For the text-containing cell, return its midpoint in [X, Y] coordinate format. 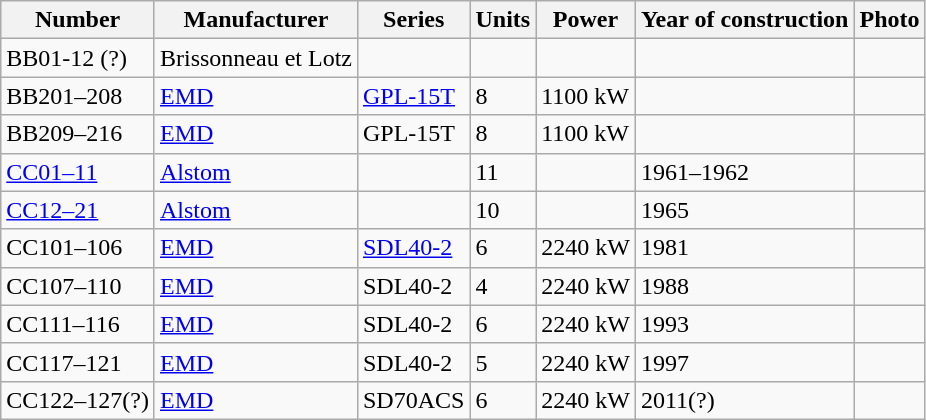
Number [78, 20]
Manufacturer [256, 20]
5 [503, 362]
BB01-12 (?) [78, 58]
Series [413, 20]
CC107–110 [78, 286]
1961–1962 [744, 172]
4 [503, 286]
CC111–116 [78, 324]
BB201–208 [78, 96]
CC117–121 [78, 362]
CC101–106 [78, 248]
Year of construction [744, 20]
Photo [890, 20]
1965 [744, 210]
11 [503, 172]
Units [503, 20]
2011(?) [744, 400]
1997 [744, 362]
CC122–127(?) [78, 400]
1993 [744, 324]
CC01–11 [78, 172]
SD70ACS [413, 400]
10 [503, 210]
1981 [744, 248]
BB209–216 [78, 134]
1988 [744, 286]
CC12–21 [78, 210]
Brissonneau et Lotz [256, 58]
Power [586, 20]
